Pinpoint the cell where the given text exists, returning its [x, y] midpoint coordinate. 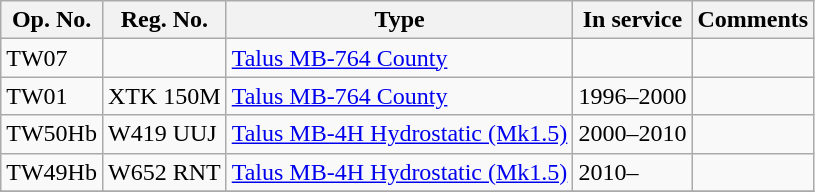
1996–2000 [632, 96]
2000–2010 [632, 134]
TW50Hb [52, 134]
Op. No. [52, 20]
XTK 150M [164, 96]
Reg. No. [164, 20]
TW07 [52, 58]
TW49Hb [52, 172]
Comments [753, 20]
W652 RNT [164, 172]
2010– [632, 172]
Type [400, 20]
TW01 [52, 96]
W419 UUJ [164, 134]
In service [632, 20]
